For the text-containing cell, return its midpoint in [X, Y] coordinate format. 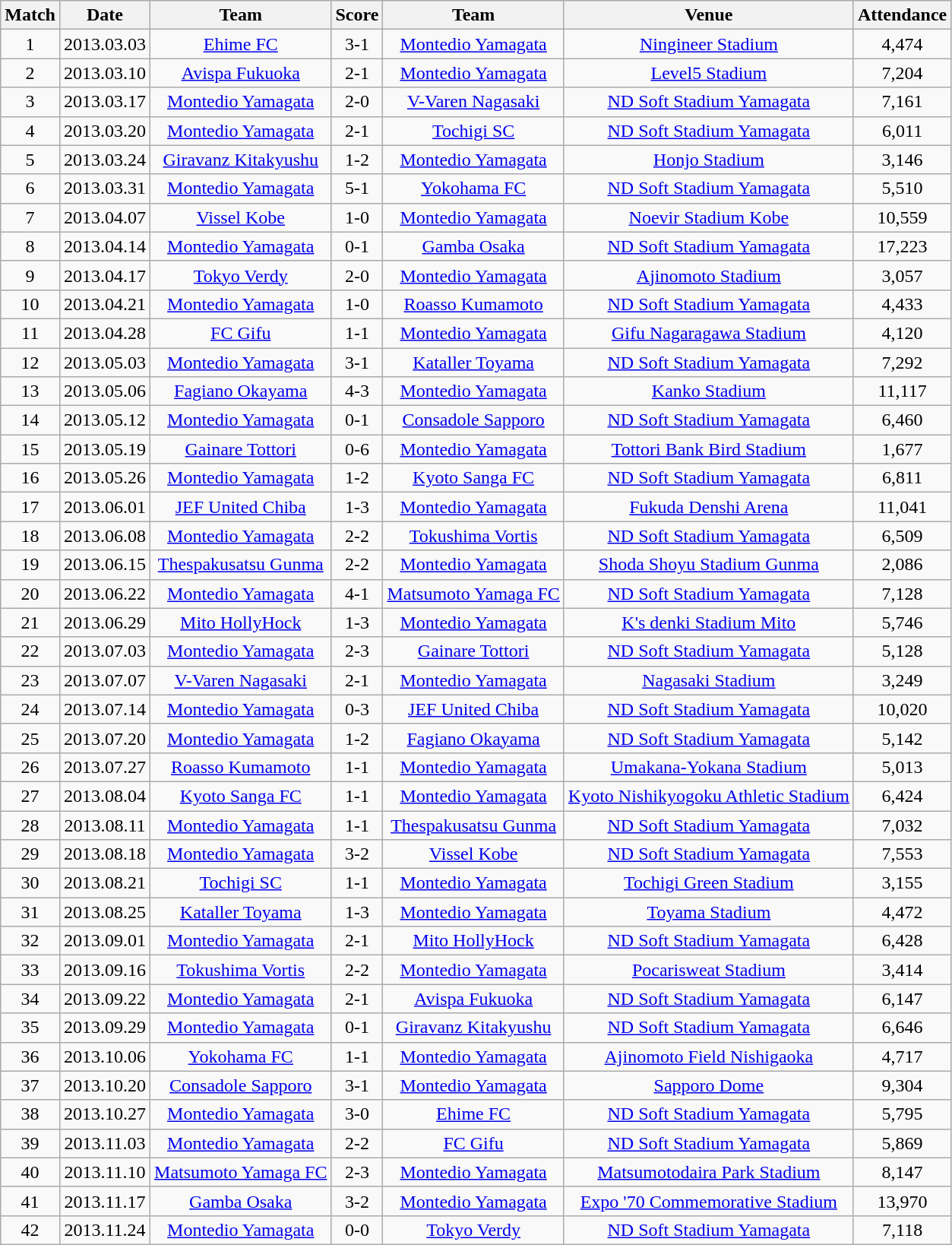
9 [30, 275]
2013.06.22 [105, 594]
35 [30, 1028]
12 [30, 363]
2013.05.12 [105, 420]
4,474 [902, 44]
2013.03.20 [105, 131]
38 [30, 1114]
37 [30, 1085]
24 [30, 709]
2013.05.03 [105, 363]
11 [30, 333]
7,204 [902, 73]
7,161 [902, 102]
3,057 [902, 275]
3,155 [902, 883]
15 [30, 449]
36 [30, 1057]
2013.06.08 [105, 536]
1,677 [902, 449]
2013.07.27 [105, 767]
8 [30, 246]
2013.06.15 [105, 565]
K's denki Stadium Mito [708, 622]
6,147 [902, 999]
2013.03.17 [105, 102]
4,433 [902, 304]
Ningineer Stadium [708, 44]
23 [30, 680]
10,559 [902, 217]
5,795 [902, 1114]
21 [30, 622]
7,128 [902, 594]
0-3 [357, 709]
Pocarisweat Stadium [708, 970]
0-6 [357, 449]
Honjo Stadium [708, 160]
14 [30, 420]
1 [30, 44]
2013.09.16 [105, 970]
6 [30, 188]
40 [30, 1172]
Gifu Nagaragawa Stadium [708, 333]
2013.04.07 [105, 217]
4 [30, 131]
7,292 [902, 363]
Match [30, 15]
Tochigi Green Stadium [708, 883]
7,032 [902, 825]
13,970 [902, 1201]
3-0 [357, 1114]
7,553 [902, 854]
Attendance [902, 15]
19 [30, 565]
2013.07.07 [105, 680]
8,147 [902, 1172]
31 [30, 912]
2013.07.20 [105, 738]
2013.08.25 [105, 912]
26 [30, 767]
2013.07.03 [105, 651]
2,086 [902, 565]
Level5 Stadium [708, 73]
Kyoto Nishikyogoku Athletic Stadium [708, 796]
Tottori Bank Bird Stadium [708, 449]
5,142 [902, 738]
Ajinomoto Field Nishigaoka [708, 1057]
Kanko Stadium [708, 391]
Umakana-Yokana Stadium [708, 767]
6,811 [902, 478]
2013.08.04 [105, 796]
13 [30, 391]
28 [30, 825]
33 [30, 970]
2013.10.06 [105, 1057]
6,646 [902, 1028]
Fukuda Denshi Arena [708, 507]
2013.08.21 [105, 883]
2013.09.01 [105, 941]
22 [30, 651]
29 [30, 854]
5,869 [902, 1143]
2013.04.21 [105, 304]
2013.05.06 [105, 391]
27 [30, 796]
20 [30, 594]
2013.11.03 [105, 1143]
11,041 [902, 507]
2013.03.03 [105, 44]
2013.10.27 [105, 1114]
4-1 [357, 594]
41 [30, 1201]
5-1 [357, 188]
Matsumotodaira Park Stadium [708, 1172]
2013.11.17 [105, 1201]
2013.11.10 [105, 1172]
7 [30, 217]
2013.03.31 [105, 188]
Nagasaki Stadium [708, 680]
2013.05.26 [105, 478]
7,118 [902, 1230]
2013.05.19 [105, 449]
3 [30, 102]
5,128 [902, 651]
3,414 [902, 970]
17,223 [902, 246]
4-3 [357, 391]
32 [30, 941]
10,020 [902, 709]
6,011 [902, 131]
2013.04.28 [105, 333]
6,509 [902, 536]
5,510 [902, 188]
2013.07.14 [105, 709]
18 [30, 536]
Noevir Stadium Kobe [708, 217]
2 [30, 73]
2013.04.17 [105, 275]
6,424 [902, 796]
2013.08.18 [105, 854]
2013.11.24 [105, 1230]
34 [30, 999]
2013.10.20 [105, 1085]
11,117 [902, 391]
5,746 [902, 622]
0-0 [357, 1230]
5 [30, 160]
9,304 [902, 1085]
42 [30, 1230]
6,428 [902, 941]
4,472 [902, 912]
Sapporo Dome [708, 1085]
6,460 [902, 420]
3,249 [902, 680]
10 [30, 304]
25 [30, 738]
Expo '70 Commemorative Stadium [708, 1201]
2013.06.29 [105, 622]
39 [30, 1143]
Score [357, 15]
2013.06.01 [105, 507]
16 [30, 478]
2013.03.10 [105, 73]
30 [30, 883]
2013.04.14 [105, 246]
2013.09.29 [105, 1028]
Shoda Shoyu Stadium Gunma [708, 565]
Ajinomoto Stadium [708, 275]
4,120 [902, 333]
5,013 [902, 767]
4,717 [902, 1057]
2013.03.24 [105, 160]
Toyama Stadium [708, 912]
2013.08.11 [105, 825]
Date [105, 15]
3,146 [902, 160]
Venue [708, 15]
2013.09.22 [105, 999]
17 [30, 507]
